Search for the cell housing the specified text and yield its [x, y] center coordinate. 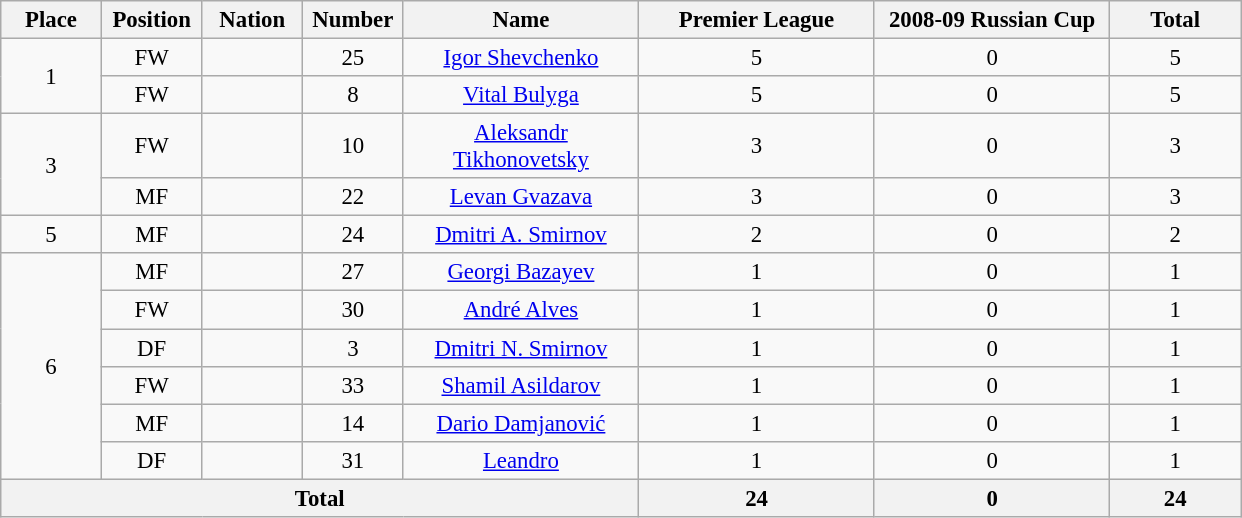
Vital Bulyga [521, 95]
30 [354, 310]
Dario Damjanović [521, 423]
22 [354, 197]
10 [354, 146]
Nation [252, 20]
Shamil Asildarov [521, 385]
Leandro [521, 460]
25 [354, 58]
Position [152, 20]
33 [354, 385]
Georgi Bazayev [521, 273]
André Alves [521, 310]
Dmitri N. Smirnov [521, 348]
Premier League [757, 20]
Igor Shevchenko [521, 58]
2008-09 Russian Cup [992, 20]
Number [354, 20]
6 [52, 367]
31 [354, 460]
8 [354, 95]
Aleksandr Tikhonovetsky [521, 146]
Dmitri A. Smirnov [521, 235]
14 [354, 423]
27 [354, 273]
Levan Gvazava [521, 197]
Place [52, 20]
Name [521, 20]
